For the text-containing cell, return its midpoint in [X, Y] coordinate format. 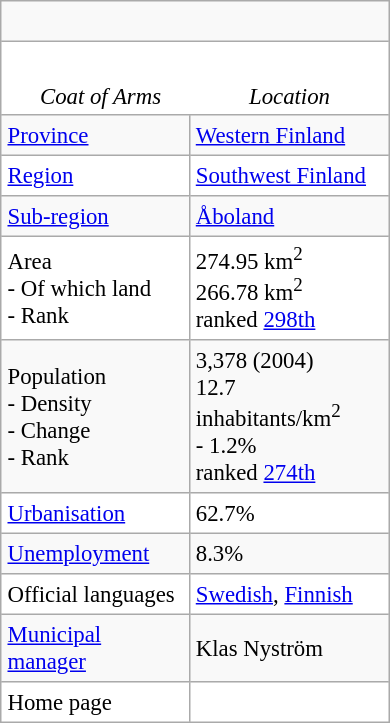
Åboland [289, 216]
Urbanisation [95, 513]
8.3% [289, 554]
Swedish, Finnish [289, 594]
Official languages [95, 594]
Unemployment [95, 554]
Population- Density- Change- Rank [95, 416]
Municipal manager [95, 649]
Western Finland [289, 135]
Klas Nyström [289, 649]
Region [95, 175]
Home page [95, 702]
62.7% [289, 513]
Coat of Arms [100, 96]
274.95 km2266.78 km2ranked 298th [289, 288]
Southwest Finland [289, 175]
Location [290, 96]
3,378 (2004)12.7 inhabitants/km2- 1.2%ranked 274th [289, 416]
Province [95, 135]
Sub-region [95, 216]
Area- Of which land- Rank [95, 288]
Coat of Arms Location [195, 78]
